Return [x, y] of the center of cell containing provided text 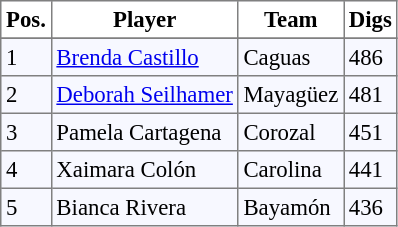
Team [290, 20]
Caguas [290, 57]
441 [371, 170]
Corozal [290, 132]
Carolina [290, 170]
Brenda Castillo [144, 57]
486 [371, 57]
Pamela Cartagena [144, 132]
Pos. [26, 20]
Player [144, 20]
Bianca Rivera [144, 207]
Bayamón [290, 207]
5 [26, 207]
Mayagüez [290, 95]
Xaimara Colón [144, 170]
481 [371, 95]
2 [26, 95]
451 [371, 132]
Deborah Seilhamer [144, 95]
Digs [371, 20]
1 [26, 57]
4 [26, 170]
436 [371, 207]
3 [26, 132]
